Extract the [x, y] coordinate from the center of the cell holding the provided text.  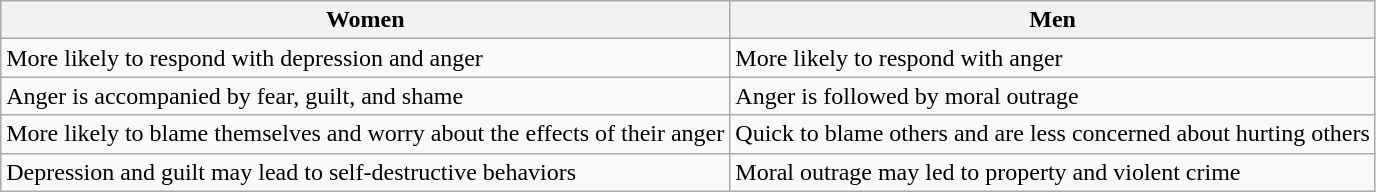
More likely to blame themselves and worry about the effects of their anger [366, 134]
Moral outrage may led to property and violent crime [1053, 172]
Anger is accompanied by fear, guilt, and shame [366, 96]
Women [366, 20]
More likely to respond with anger [1053, 58]
More likely to respond with depression and anger [366, 58]
Depression and guilt may lead to self-destructive behaviors [366, 172]
Anger is followed by moral outrage [1053, 96]
Men [1053, 20]
Quick to blame others and are less concerned about hurting others [1053, 134]
